Return [x, y] of the center of cell containing provided text 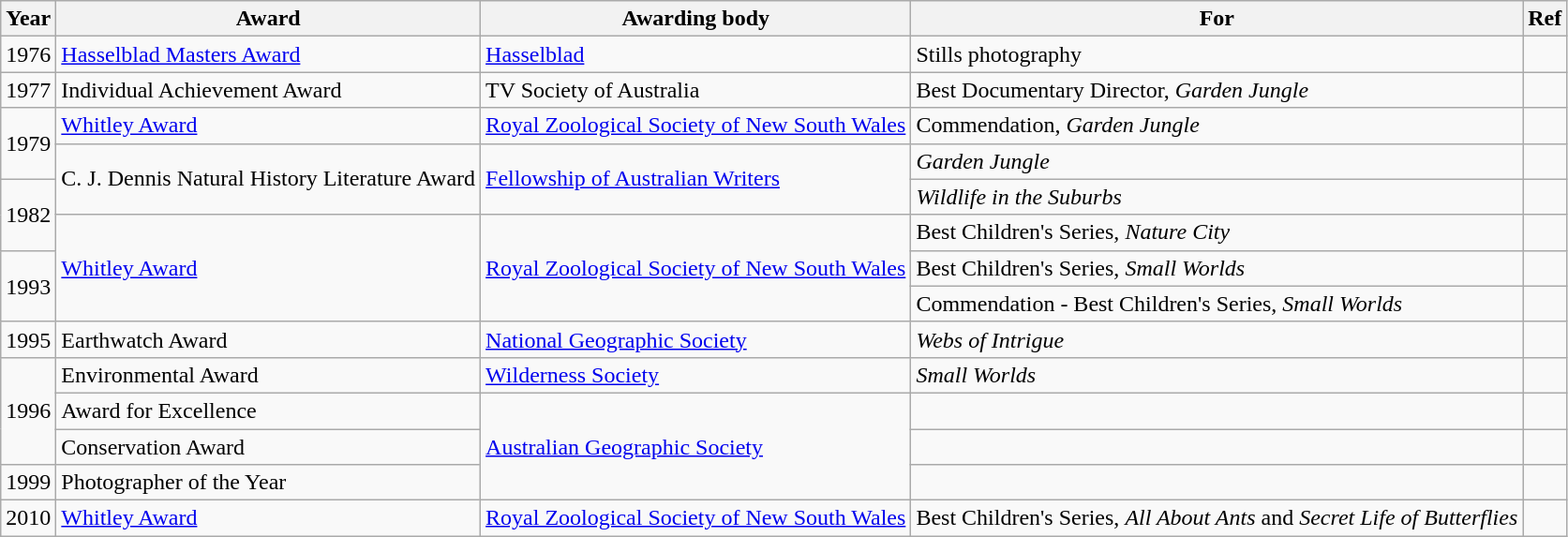
Hasselblad Masters Award [268, 54]
1993 [28, 286]
Garden Jungle [1217, 161]
Earthwatch Award [268, 339]
Wilderness Society [695, 375]
1999 [28, 483]
Award for Excellence [268, 410]
Ref [1545, 19]
Wildlife in the Suburbs [1217, 197]
Individual Achievement Award [268, 90]
Year [28, 19]
Webs of Intrigue [1217, 339]
Stills photography [1217, 54]
2010 [28, 518]
Best Children's Series, Small Worlds [1217, 268]
TV Society of Australia [695, 90]
1982 [28, 215]
Commendation, Garden Jungle [1217, 126]
1977 [28, 90]
1976 [28, 54]
Best Documentary Director, Garden Jungle [1217, 90]
Awarding body [695, 19]
Best Children's Series, Nature City [1217, 232]
Environmental Award [268, 375]
For [1217, 19]
C. J. Dennis Natural History Literature Award [268, 179]
Fellowship of Australian Writers [695, 179]
Photographer of the Year [268, 483]
Award [268, 19]
1996 [28, 410]
National Geographic Society [695, 339]
Small Worlds [1217, 375]
Best Children's Series, All About Ants and Secret Life of Butterflies [1217, 518]
Australian Geographic Society [695, 446]
Conservation Award [268, 447]
Hasselblad [695, 54]
Commendation - Best Children's Series, Small Worlds [1217, 304]
1995 [28, 339]
1979 [28, 143]
